For the text-containing cell, return its midpoint in [x, y] coordinate format. 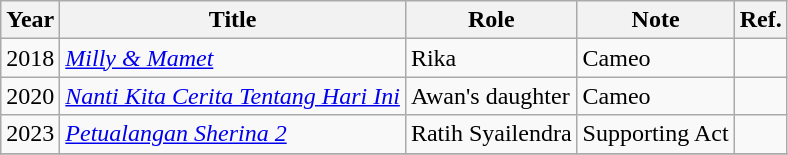
Ratih Syailendra [491, 134]
Year [30, 20]
Nanti Kita Cerita Tentang Hari Ini [233, 96]
2020 [30, 96]
Role [491, 20]
2018 [30, 58]
Title [233, 20]
Note [656, 20]
2023 [30, 134]
Petualangan Sherina 2 [233, 134]
Rika [491, 58]
Supporting Act [656, 134]
Ref. [760, 20]
Milly & Mamet [233, 58]
Awan's daughter [491, 96]
